Identify which cell holds the provided text, then report its (X, Y) central coordinate. 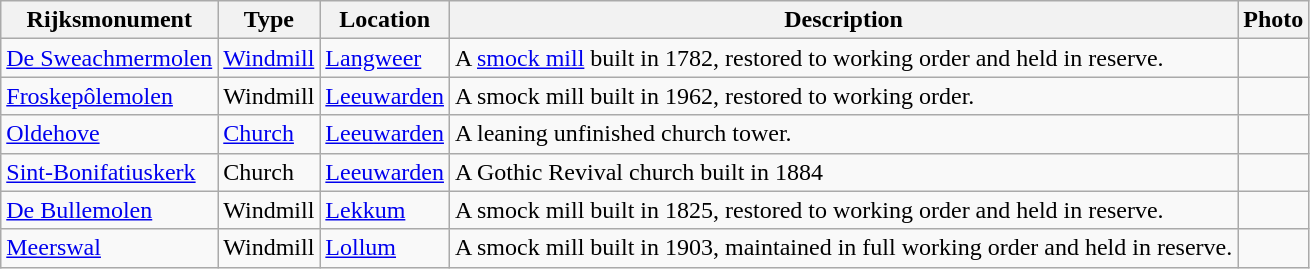
Description (843, 20)
A leaning unfinished church tower. (843, 134)
Rijksmonument (110, 20)
Location (385, 20)
Type (269, 20)
De Bullemolen (110, 210)
A smock mill built in 1825, restored to working order and held in reserve. (843, 210)
De Sweachmermolen (110, 58)
A smock mill built in 1962, restored to working order. (843, 96)
A smock mill built in 1903, maintained in full working order and held in reserve. (843, 248)
Photo (1274, 20)
A smock mill built in 1782, restored to working order and held in reserve. (843, 58)
Froskepôlemolen (110, 96)
Lekkum (385, 210)
Oldehove (110, 134)
A Gothic Revival church built in 1884 (843, 172)
Meerswal (110, 248)
Lollum (385, 248)
Sint-Bonifatiuskerk (110, 172)
Langweer (385, 58)
